Scan for the cell matching the given text and deliver its (x, y) coordinate at center. 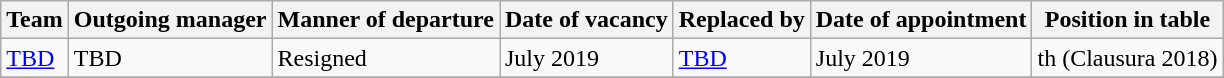
Date of vacancy (587, 20)
Position in table (1128, 20)
Date of appointment (921, 20)
Resigned (386, 58)
Replaced by (742, 20)
Team (35, 20)
Manner of departure (386, 20)
th (Clausura 2018) (1128, 58)
Outgoing manager (170, 20)
